Find where the given text appears and provide that cell's center as [x, y] coordinate. 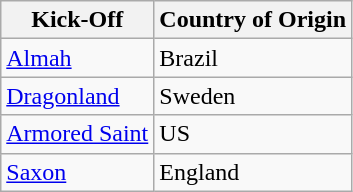
Almah [78, 58]
Saxon [78, 172]
England [253, 172]
Kick-Off [78, 20]
Dragonland [78, 96]
Country of Origin [253, 20]
US [253, 134]
Sweden [253, 96]
Armored Saint [78, 134]
Brazil [253, 58]
